Output the (x, y) coordinate of the center of the cell containing the given text.  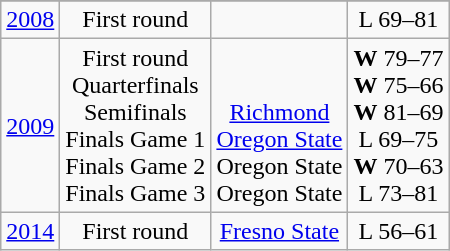
W 79–77W 75–66W 81–69L 69–75W 70–63L 73–81 (398, 126)
RichmondOregon StateOregon StateOregon State (280, 126)
2009 (30, 126)
First roundQuarterfinalsSemifinalsFinals Game 1Finals Game 2Finals Game 3 (136, 126)
Fresno State (280, 231)
2014 (30, 231)
L 56–61 (398, 231)
L 69–81 (398, 20)
2008 (30, 20)
